Return [X, Y] of the center of cell containing provided text 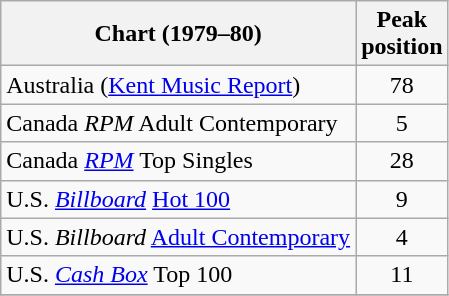
Australia (Kent Music Report) [178, 85]
5 [402, 123]
9 [402, 199]
U.S. Cash Box Top 100 [178, 275]
U.S. Billboard Hot 100 [178, 199]
U.S. Billboard Adult Contemporary [178, 237]
4 [402, 237]
Canada RPM Top Singles [178, 161]
Peakposition [402, 34]
11 [402, 275]
28 [402, 161]
78 [402, 85]
Chart (1979–80) [178, 34]
Canada RPM Adult Contemporary [178, 123]
